For the text-containing cell, return its midpoint in [x, y] coordinate format. 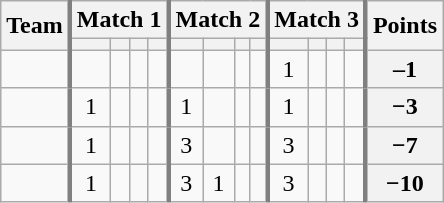
Match 2 [218, 20]
−10 [404, 183]
Match 3 [316, 20]
−3 [404, 107]
Team [36, 26]
Points [404, 26]
–1 [404, 69]
Match 1 [120, 20]
−7 [404, 145]
